Pinpoint the cell where the given text exists, returning its (X, Y) midpoint coordinate. 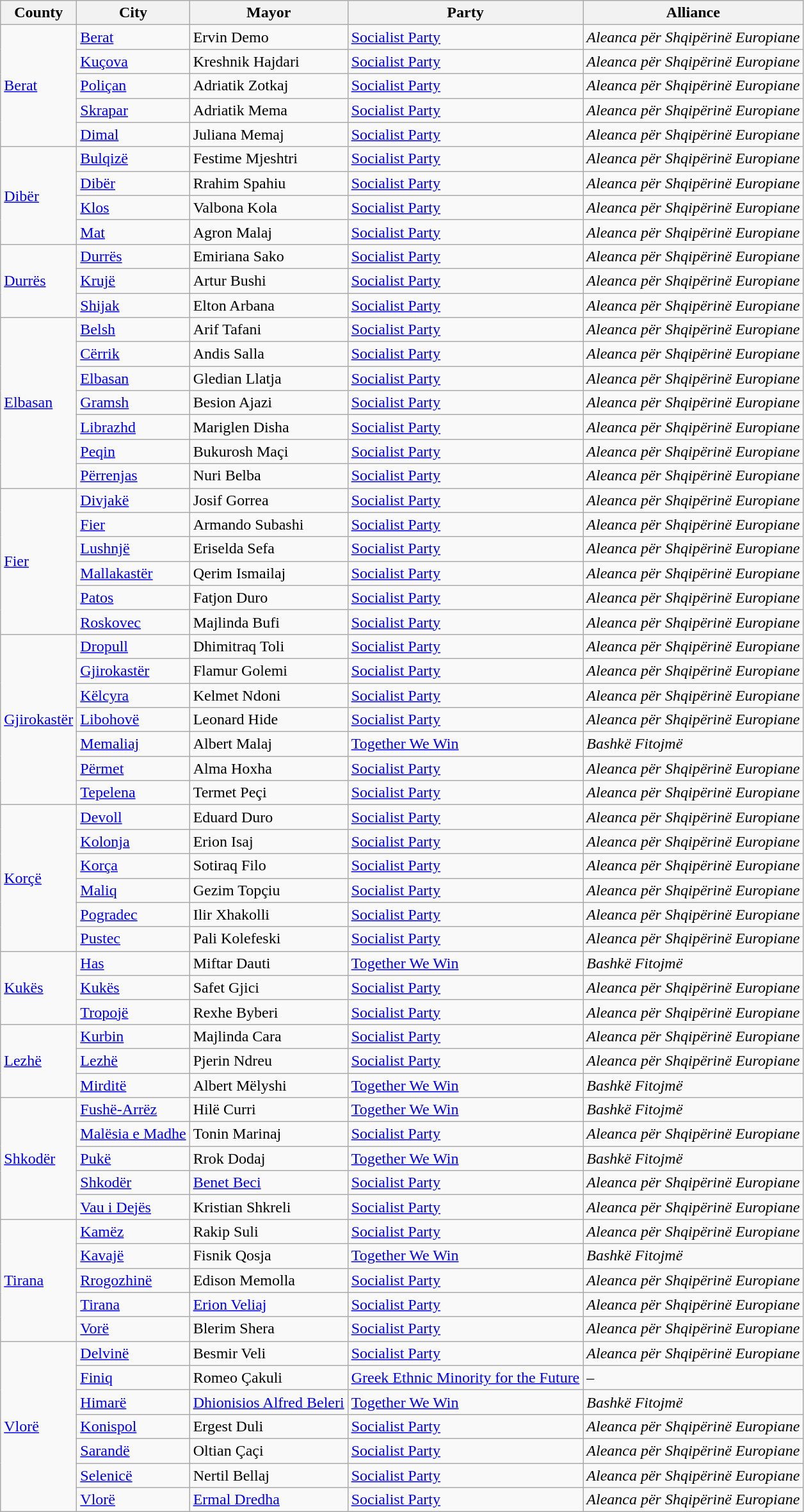
Gledian Llatja (269, 378)
Gezim Topçiu (269, 890)
Dhionisios Alfred Beleri (269, 1402)
Finiq (133, 1378)
Pjerin Ndreu (269, 1061)
Poliçan (133, 86)
Festime Mjeshtri (269, 159)
Ervin Demo (269, 37)
Andis Salla (269, 354)
Rrogozhinë (133, 1280)
Nuri Belba (269, 476)
Artur Bushi (269, 280)
Shijak (133, 305)
Leonard Hide (269, 720)
Has (133, 963)
Konispol (133, 1426)
Emiriana Sako (269, 256)
Adriatik Zotkaj (269, 86)
Safet Gjici (269, 988)
Fatjon Duro (269, 597)
Oltian Çaçi (269, 1451)
County (38, 13)
Cërrik (133, 354)
Malësia e Madhe (133, 1134)
– (693, 1378)
Mayor (269, 13)
Rrahim Spahiu (269, 183)
Arif Tafani (269, 330)
Dimal (133, 134)
Gramsh (133, 403)
City (133, 13)
Josif Gorrea (269, 500)
Bukurosh Maçi (269, 451)
Përmet (133, 768)
Libohovë (133, 720)
Kurbin (133, 1036)
Këlcyra (133, 695)
Kreshnik Hajdari (269, 61)
Memaliaj (133, 744)
Ermal Dredha (269, 1500)
Vau i Dejës (133, 1207)
Albert Malaj (269, 744)
Bulqizë (133, 159)
Juliana Memaj (269, 134)
Majlinda Bufi (269, 622)
Mariglen Disha (269, 427)
Mat (133, 232)
Librazhd (133, 427)
Pukë (133, 1158)
Peqin (133, 451)
Tonin Marinaj (269, 1134)
Korça (133, 866)
Fushë-Arrëz (133, 1110)
Flamur Golemi (269, 671)
Eduard Duro (269, 817)
Skrapar (133, 110)
Erion Veliaj (269, 1305)
Benet Beci (269, 1183)
Korçë (38, 878)
Romeo Çakuli (269, 1378)
Tropojë (133, 1012)
Party (465, 13)
Eriselda Sefa (269, 549)
Maliq (133, 890)
Mirditë (133, 1085)
Kamëz (133, 1232)
Kristian Shkreli (269, 1207)
Delvinë (133, 1353)
Edison Memolla (269, 1280)
Krujë (133, 280)
Devoll (133, 817)
Kolonja (133, 841)
Besion Ajazi (269, 403)
Armando Subashi (269, 524)
Rrok Dodaj (269, 1158)
Erion Isaj (269, 841)
Qerim Ismailaj (269, 573)
Ilir Xhakolli (269, 915)
Miftar Dauti (269, 963)
Dropull (133, 646)
Sarandë (133, 1451)
Roskovec (133, 622)
Adriatik Mema (269, 110)
Rexhe Byberi (269, 1012)
Termet Peçi (269, 793)
Përrenjas (133, 476)
Divjakë (133, 500)
Ergest Duli (269, 1426)
Lushnjë (133, 549)
Greek Ethnic Minority for the Future (465, 1378)
Hilë Curri (269, 1110)
Agron Malaj (269, 232)
Majlinda Cara (269, 1036)
Klos (133, 207)
Albert Mëlyshi (269, 1085)
Blerim Shera (269, 1329)
Valbona Kola (269, 207)
Tepelena (133, 793)
Sotiraq Filo (269, 866)
Pogradec (133, 915)
Kavajë (133, 1256)
Pustec (133, 939)
Patos (133, 597)
Mallakastër (133, 573)
Vorë (133, 1329)
Kuçova (133, 61)
Besmir Veli (269, 1353)
Alliance (693, 13)
Himarë (133, 1402)
Selenicë (133, 1475)
Elton Arbana (269, 305)
Rakip Suli (269, 1232)
Nertil Bellaj (269, 1475)
Pali Kolefeski (269, 939)
Alma Hoxha (269, 768)
Belsh (133, 330)
Dhimitraq Toli (269, 646)
Fisnik Qosja (269, 1256)
Kelmet Ndoni (269, 695)
